Scan for the cell matching the given text and deliver its [X, Y] coordinate at center. 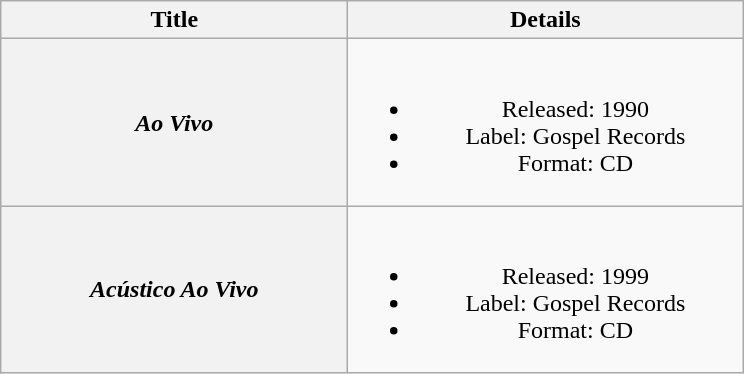
Details [546, 20]
Ao Vivo [174, 122]
Released: 1990Label: Gospel RecordsFormat: CD [546, 122]
Released: 1999Label: Gospel RecordsFormat: CD [546, 290]
Acústico Ao Vivo [174, 290]
Title [174, 20]
